Return the (x, y) coordinate for the center point of the cell that contains the specified text.  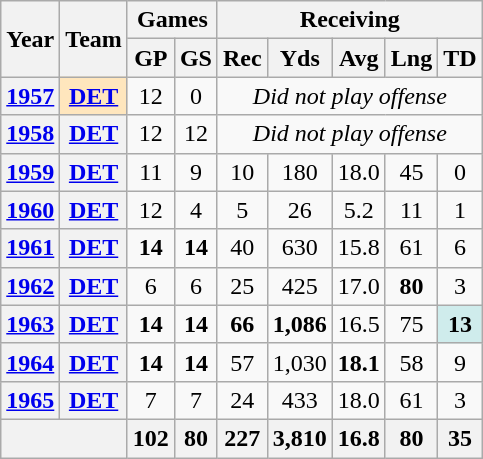
Team (94, 39)
Games (172, 20)
Lng (411, 58)
1962 (30, 286)
Rec (242, 58)
1959 (30, 172)
Avg (358, 58)
75 (411, 324)
17.0 (358, 286)
15.8 (358, 248)
630 (300, 248)
57 (242, 362)
180 (300, 172)
1963 (30, 324)
10 (242, 172)
1965 (30, 400)
433 (300, 400)
4 (196, 210)
35 (460, 438)
227 (242, 438)
58 (411, 362)
425 (300, 286)
1957 (30, 96)
66 (242, 324)
16.8 (358, 438)
5.2 (358, 210)
3,810 (300, 438)
1960 (30, 210)
Yds (300, 58)
1958 (30, 134)
1 (460, 210)
25 (242, 286)
5 (242, 210)
1,030 (300, 362)
TD (460, 58)
16.5 (358, 324)
40 (242, 248)
45 (411, 172)
18.1 (358, 362)
1961 (30, 248)
GP (150, 58)
102 (150, 438)
Receiving (350, 20)
26 (300, 210)
1,086 (300, 324)
Year (30, 39)
13 (460, 324)
24 (242, 400)
GS (196, 58)
1964 (30, 362)
